Search for the cell housing the specified text and yield its [x, y] center coordinate. 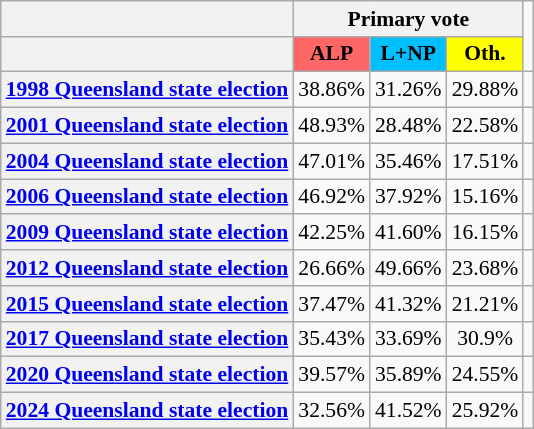
47.01% [332, 161]
24.55% [486, 375]
2020 Queensland state election [148, 375]
41.32% [408, 303]
2006 Queensland state election [148, 196]
35.43% [332, 339]
29.88% [486, 90]
46.92% [332, 196]
26.66% [332, 268]
Oth. [486, 54]
37.47% [332, 303]
38.86% [332, 90]
2009 Queensland state election [148, 232]
41.52% [408, 410]
48.93% [332, 125]
2017 Queensland state election [148, 339]
1998 Queensland state election [148, 90]
22.58% [486, 125]
L+NP [408, 54]
2012 Queensland state election [148, 268]
2001 Queensland state election [148, 125]
2024 Queensland state election [148, 410]
41.60% [408, 232]
2004 Queensland state election [148, 161]
Primary vote [408, 18]
2015 Queensland state election [148, 303]
35.89% [408, 375]
39.57% [332, 375]
ALP [332, 54]
25.92% [486, 410]
31.26% [408, 90]
49.66% [408, 268]
35.46% [408, 161]
28.48% [408, 125]
42.25% [332, 232]
32.56% [332, 410]
33.69% [408, 339]
30.9% [486, 339]
15.16% [486, 196]
23.68% [486, 268]
16.15% [486, 232]
21.21% [486, 303]
17.51% [486, 161]
37.92% [408, 196]
